Find where the given text appears and provide that cell's center as [x, y] coordinate. 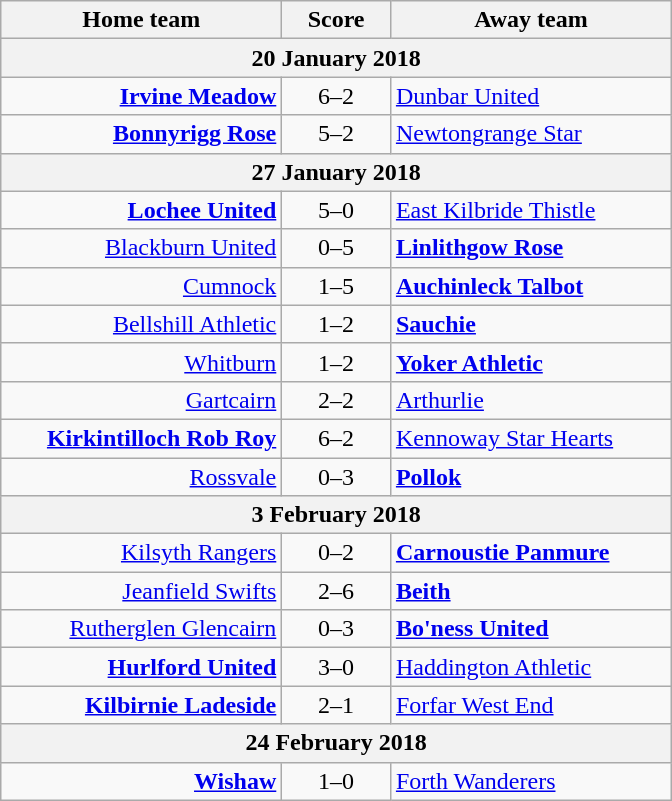
24 February 2018 [336, 743]
Carnoustie Panmure [530, 553]
27 January 2018 [336, 172]
Cumnock [142, 286]
Linlithgow Rose [530, 248]
Dunbar United [530, 96]
Score [336, 20]
1–0 [336, 781]
Rossvale [142, 477]
East Kilbride Thistle [530, 210]
Bellshill Athletic [142, 324]
Gartcairn [142, 400]
Arthurlie [530, 400]
Kennoway Star Hearts [530, 438]
Forfar West End [530, 705]
2–6 [336, 591]
Bonnyrigg Rose [142, 134]
Lochee United [142, 210]
Hurlford United [142, 667]
Bo'ness United [530, 629]
0–2 [336, 553]
Kilbirnie Ladeside [142, 705]
Blackburn United [142, 248]
Home team [142, 20]
Sauchie [530, 324]
Kirkintilloch Rob Roy [142, 438]
3 February 2018 [336, 515]
20 January 2018 [336, 58]
2–1 [336, 705]
1–5 [336, 286]
3–0 [336, 667]
Irvine Meadow [142, 96]
5–0 [336, 210]
Whitburn [142, 362]
Wishaw [142, 781]
Away team [530, 20]
Haddington Athletic [530, 667]
Newtongrange Star [530, 134]
Jeanfield Swifts [142, 591]
Forth Wanderers [530, 781]
2–2 [336, 400]
Pollok [530, 477]
Beith [530, 591]
5–2 [336, 134]
Auchinleck Talbot [530, 286]
Yoker Athletic [530, 362]
Rutherglen Glencairn [142, 629]
0–5 [336, 248]
Kilsyth Rangers [142, 553]
